Return [X, Y] of the center of cell containing provided text 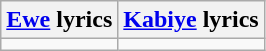
Ewe lyrics [60, 20]
Kabiye lyrics [191, 20]
